Provide the (X, Y) coordinate of the cell's center where the given text is located.  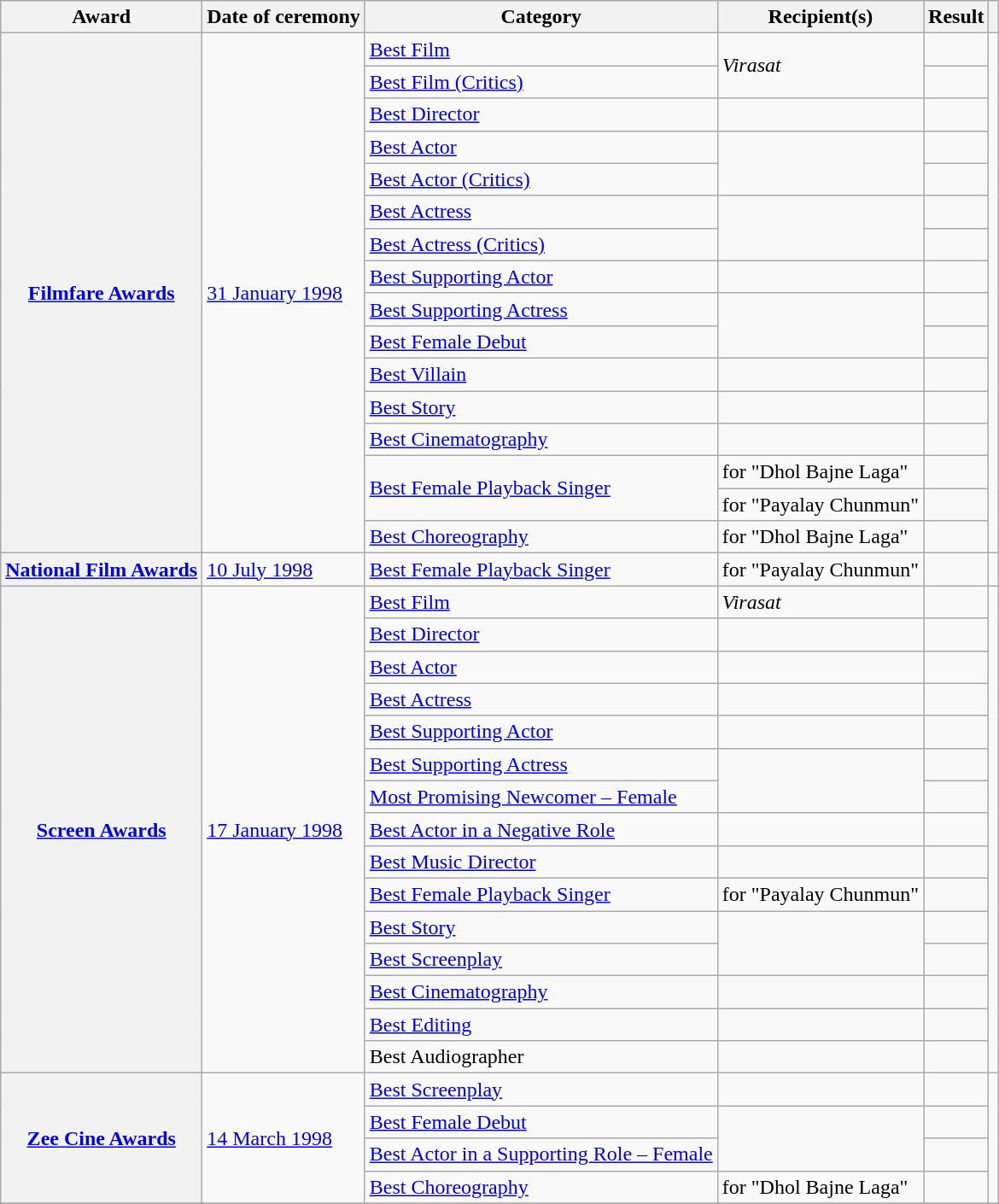
31 January 1998 (283, 294)
Best Audiographer (541, 1057)
Category (541, 17)
Screen Awards (102, 830)
Recipient(s) (820, 17)
10 July 1998 (283, 570)
Best Actress (Critics) (541, 244)
Date of ceremony (283, 17)
Best Actor in a Supporting Role – Female (541, 1154)
Best Actor (Critics) (541, 179)
Most Promising Newcomer – Female (541, 797)
Best Film (Critics) (541, 82)
Best Villain (541, 374)
National Film Awards (102, 570)
14 March 1998 (283, 1138)
Best Music Director (541, 862)
Best Editing (541, 1025)
17 January 1998 (283, 830)
Best Actor in a Negative Role (541, 829)
Result (956, 17)
Award (102, 17)
Zee Cine Awards (102, 1138)
Filmfare Awards (102, 294)
